Pinpoint the cell where the given text exists, returning its (x, y) midpoint coordinate. 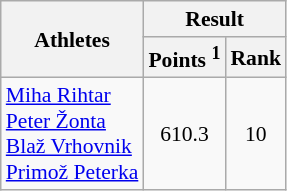
Points 1 (184, 58)
Miha RihtarPeter ŽontaBlaž VrhovnikPrimož Peterka (72, 134)
Athletes (72, 40)
610.3 (184, 134)
10 (256, 134)
Rank (256, 58)
Result (214, 19)
